Pinpoint the cell where the given text exists, returning its [x, y] midpoint coordinate. 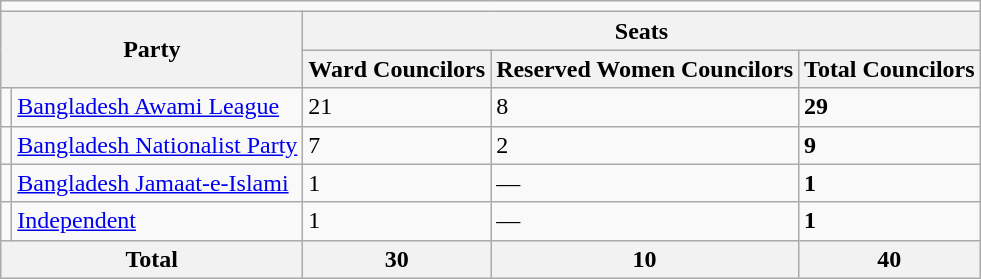
21 [397, 107]
9 [890, 145]
Bangladesh Awami League [158, 107]
40 [890, 259]
30 [397, 259]
Party [152, 50]
29 [890, 107]
Seats [642, 31]
Ward Councilors [397, 69]
Bangladesh Jamaat-e-Islami [158, 183]
8 [645, 107]
7 [397, 145]
Total [152, 259]
Bangladesh Nationalist Party [158, 145]
Independent [158, 221]
2 [645, 145]
Total Councilors [890, 69]
Reserved Women Councilors [645, 69]
10 [645, 259]
